Identify which cell holds the provided text, then report its [X, Y] central coordinate. 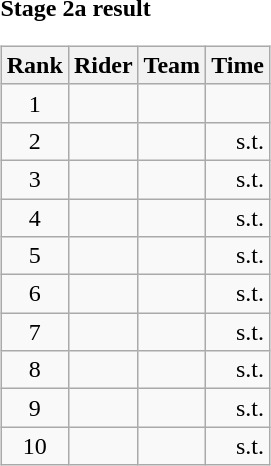
7 [34, 332]
8 [34, 370]
4 [34, 217]
Time [238, 65]
Rank [34, 65]
9 [34, 408]
Rider [103, 65]
1 [34, 103]
2 [34, 141]
5 [34, 256]
10 [34, 446]
6 [34, 294]
Team [172, 65]
3 [34, 179]
